Capture the cell that displays the provided text and extract its (X, Y) central coordinate. 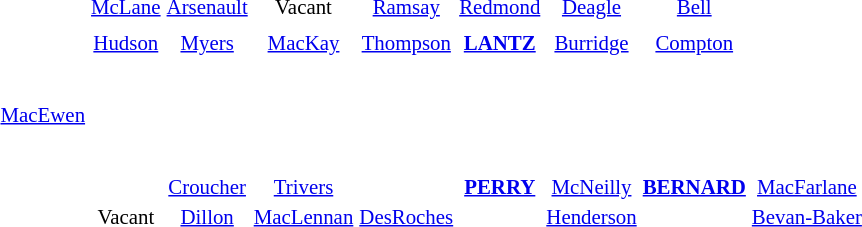
Burridge (592, 44)
Thompson (406, 44)
BERNARD (694, 188)
Hudson (126, 44)
MacKay (304, 44)
McNeilly (592, 188)
Myers (207, 44)
PERRY (500, 188)
Trivers (304, 188)
LANTZ (500, 44)
Compton (694, 44)
Croucher (207, 188)
